From the cell containing the given text, extract its center point as (X, Y) coordinate. 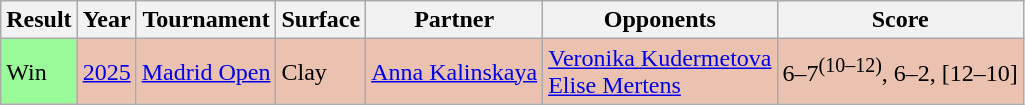
Score (900, 20)
Opponents (660, 20)
Madrid Open (206, 72)
Partner (454, 20)
Surface (321, 20)
Year (106, 20)
Clay (321, 72)
Win (39, 72)
Tournament (206, 20)
Anna Kalinskaya (454, 72)
Veronika Kudermetova Elise Mertens (660, 72)
Result (39, 20)
2025 (106, 72)
6–7(10–12), 6–2, [12–10] (900, 72)
